Find where the given text appears and provide that cell's center as (x, y) coordinate. 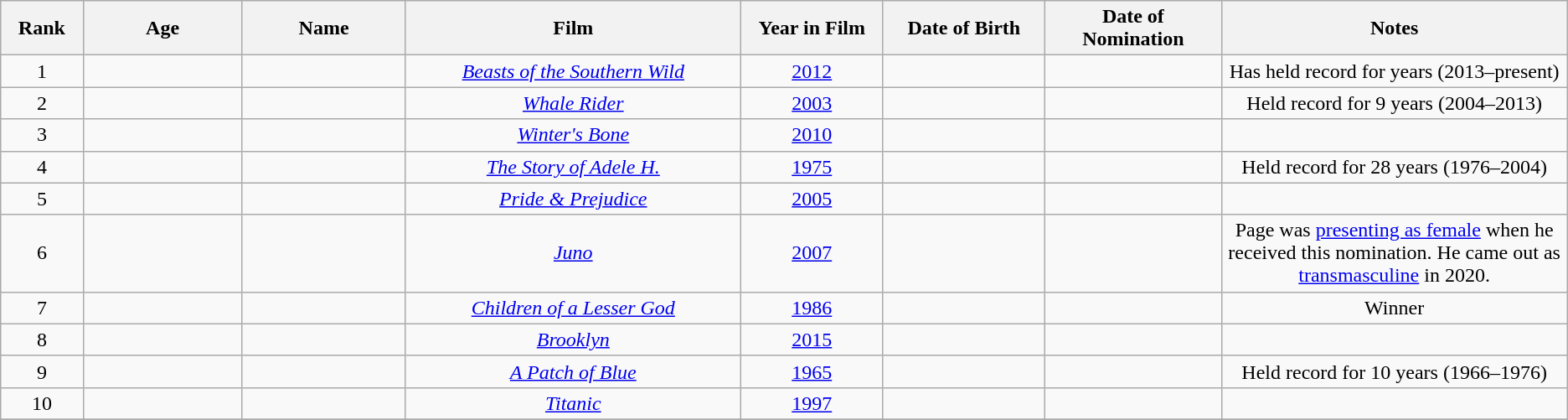
1965 (812, 371)
The Story of Adele H. (573, 167)
1 (42, 71)
1975 (812, 167)
2010 (812, 135)
6 (42, 253)
Whale Rider (573, 103)
Winner (1394, 308)
2 (42, 103)
Winter's Bone (573, 135)
Beasts of the Southern Wild (573, 71)
Held record for 9 years (2004–2013) (1394, 103)
Name (323, 29)
10 (42, 403)
Date of Birth (964, 29)
Held record for 10 years (1966–1976) (1394, 371)
8 (42, 340)
Juno (573, 253)
Year in Film (812, 29)
2012 (812, 71)
1986 (812, 308)
Has held record for years (2013–present) (1394, 71)
5 (42, 199)
2005 (812, 199)
Pride & Prejudice (573, 199)
Rank (42, 29)
3 (42, 135)
Titanic (573, 403)
4 (42, 167)
Age (162, 29)
7 (42, 308)
2007 (812, 253)
2003 (812, 103)
Page was presenting as female when he received this nomination. He came out as transmasculine in 2020. (1394, 253)
Notes (1394, 29)
Film (573, 29)
A Patch of Blue (573, 371)
1997 (812, 403)
2015 (812, 340)
Children of a Lesser God (573, 308)
Brooklyn (573, 340)
Held record for 28 years (1976–2004) (1394, 167)
Date of Nomination (1133, 29)
9 (42, 371)
